Pinpoint the cell where the given text exists, returning its [X, Y] midpoint coordinate. 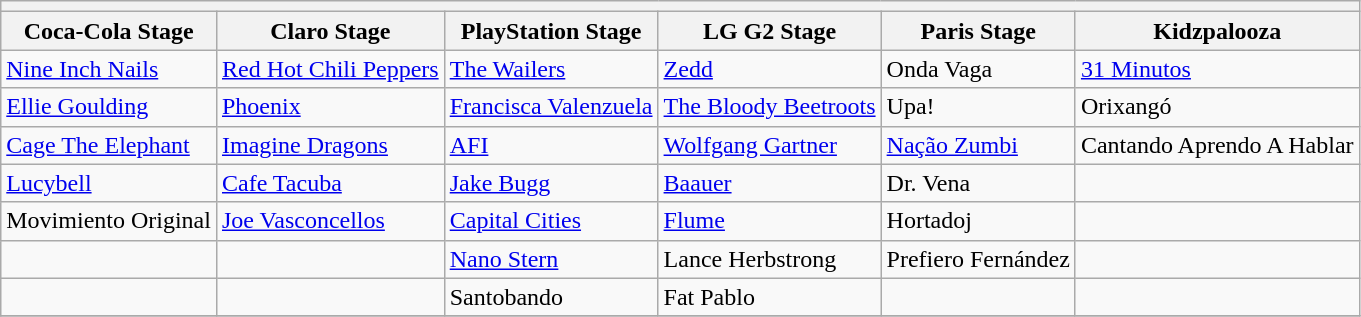
Nação Zumbi [978, 145]
Kidzpalooza [1217, 31]
Orixangó [1217, 107]
The Wailers [551, 69]
Jake Bugg [551, 183]
Phoenix [330, 107]
Upa! [978, 107]
Lance Herbstrong [770, 259]
LG G2 Stage [770, 31]
Capital Cities [551, 221]
Onda Vaga [978, 69]
Paris Stage [978, 31]
Red Hot Chili Peppers [330, 69]
Coca-Cola Stage [109, 31]
PlayStation Stage [551, 31]
Flume [770, 221]
AFI [551, 145]
31 Minutos [1217, 69]
Movimiento Original [109, 221]
Cafe Tacuba [330, 183]
Lucybell [109, 183]
Nano Stern [551, 259]
Cantando Aprendo A Hablar [1217, 145]
Baauer [770, 183]
Nine Inch Nails [109, 69]
Joe Vasconcellos [330, 221]
Cage The Elephant [109, 145]
Ellie Goulding [109, 107]
Fat Pablo [770, 297]
Claro Stage [330, 31]
Wolfgang Gartner [770, 145]
Zedd [770, 69]
Dr. Vena [978, 183]
The Bloody Beetroots [770, 107]
Santobando [551, 297]
Prefiero Fernández [978, 259]
Hortadoj [978, 221]
Francisca Valenzuela [551, 107]
Imagine Dragons [330, 145]
